Find where the given text appears and provide that cell's center as (x, y) coordinate. 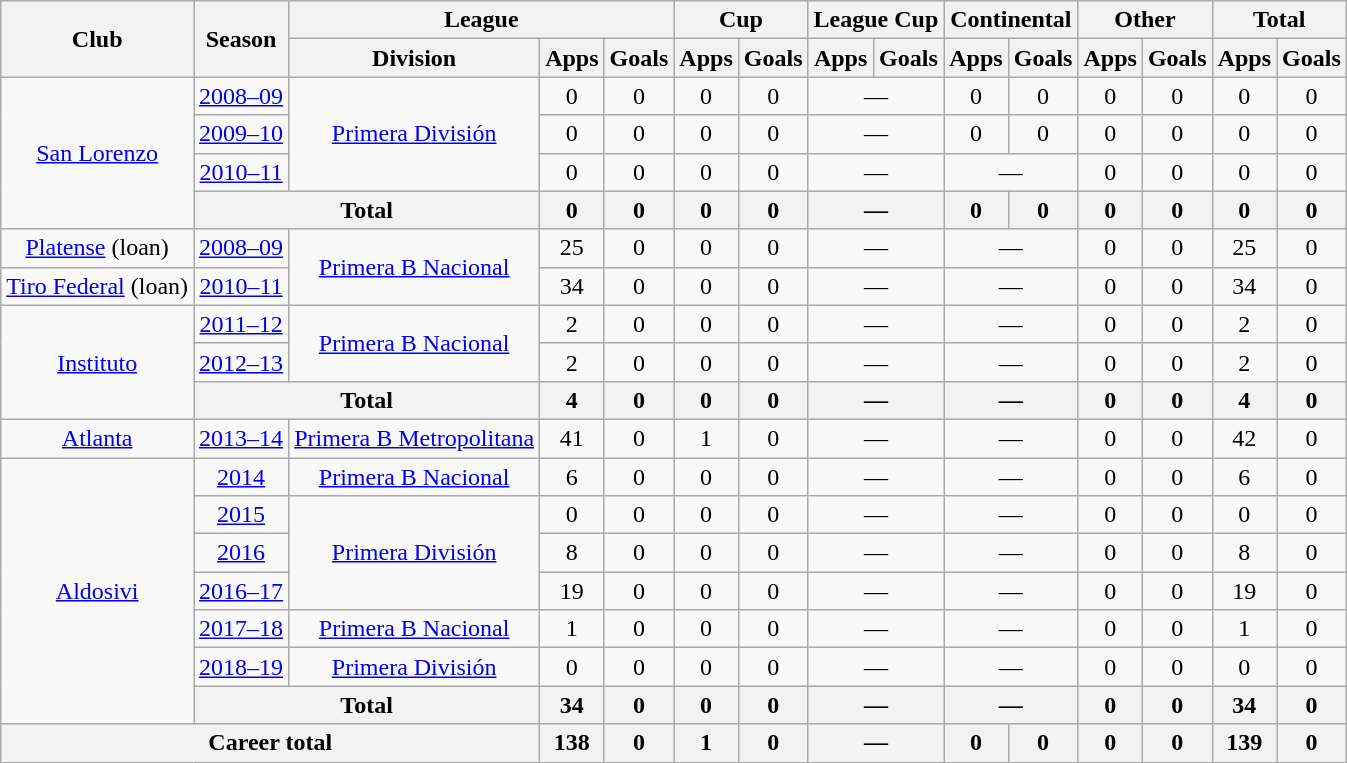
Primera B Metropolitana (414, 438)
2012–13 (242, 362)
Other (1145, 20)
Atlanta (98, 438)
Season (242, 39)
138 (572, 743)
2009–10 (242, 134)
League (482, 20)
2016–17 (242, 591)
Continental (1011, 20)
Division (414, 58)
2018–19 (242, 667)
Aldosivi (98, 591)
Platense (loan) (98, 248)
Career total (270, 743)
2011–12 (242, 324)
San Lorenzo (98, 153)
2016 (242, 553)
2017–18 (242, 629)
League Cup (876, 20)
41 (572, 438)
139 (1244, 743)
2013–14 (242, 438)
Club (98, 39)
Instituto (98, 362)
2015 (242, 515)
Cup (741, 20)
Tiro Federal (loan) (98, 286)
2014 (242, 477)
42 (1244, 438)
